Determine the (X, Y) coordinate at the center of the cell enclosing the given text.  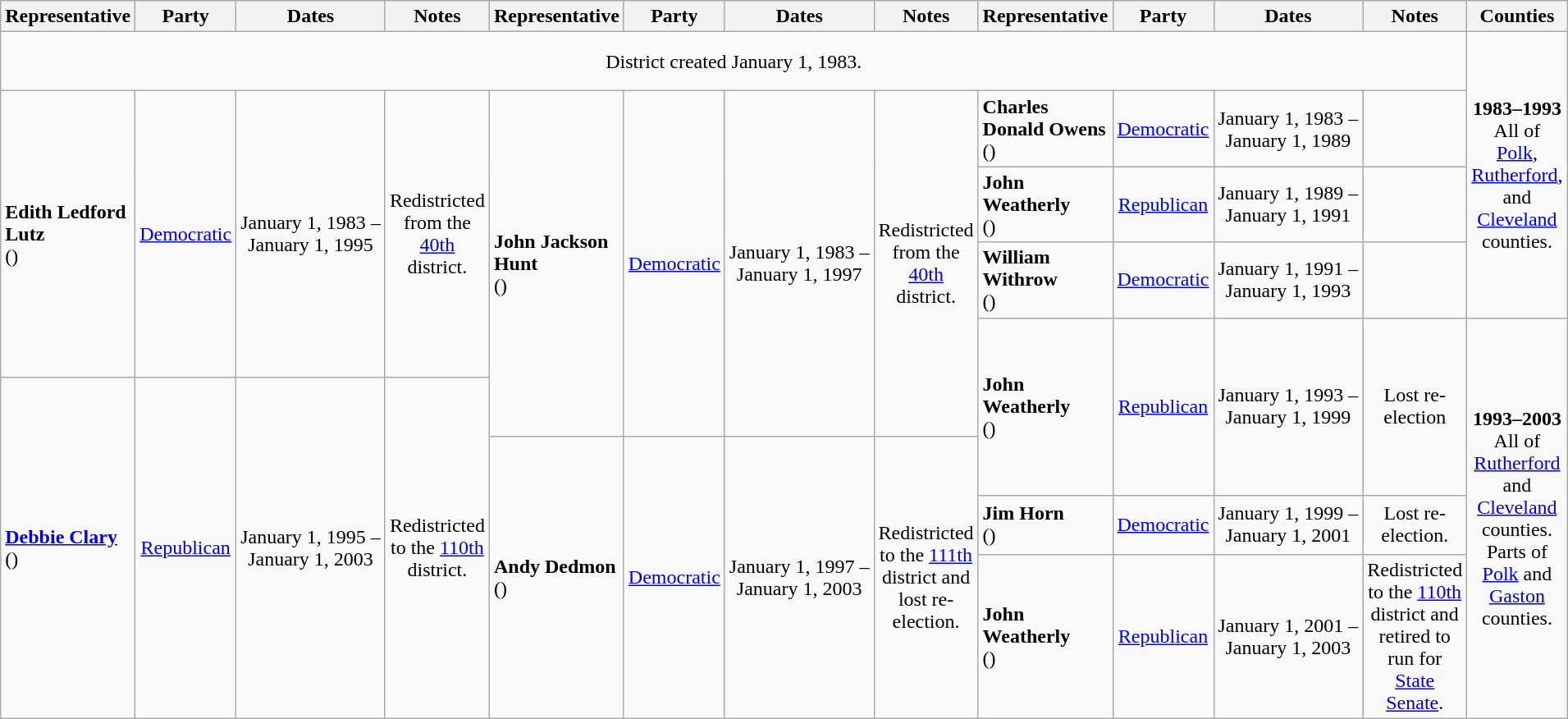
January 1, 1983 – January 1, 1989 (1288, 129)
Debbie Clary() (68, 547)
Lost re-election (1415, 406)
January 1, 1999 – January 1, 2001 (1288, 524)
1983–1993 All of Polk, Rutherford, and Cleveland counties. (1517, 175)
Andy Dedmon() (556, 577)
District created January 1, 1983. (734, 62)
January 1, 1989 – January 1, 1991 (1288, 204)
January 1, 1991 – January 1, 1993 (1288, 280)
January 1, 1983 – January 1, 1997 (799, 263)
Redistricted to the 110th district. (437, 547)
John Jackson Hunt() (556, 263)
January 1, 1995 – January 1, 2003 (311, 547)
William Withrow() (1045, 280)
Charles Donald Owens() (1045, 129)
Redistricted to the 111th district and lost re-election. (926, 577)
January 1, 1997 – January 1, 2003 (799, 577)
January 1, 1993 – January 1, 1999 (1288, 406)
1993–2003 All of Rutherford and Cleveland counties. Parts of Polk and Gaston counties. (1517, 518)
Counties (1517, 16)
January 1, 1983 – January 1, 1995 (311, 234)
Edith Ledford Lutz() (68, 234)
Jim Horn() (1045, 524)
Redistricted to the 110th district and retired to run for State Senate. (1415, 636)
January 1, 2001 – January 1, 2003 (1288, 636)
Lost re-election. (1415, 524)
